Return the (X, Y) coordinate for the center point of the cell that contains the specified text.  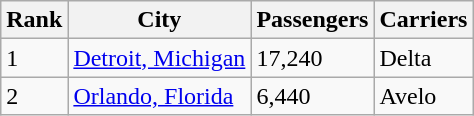
Rank (34, 20)
Passengers (312, 20)
Detroit, Michigan (160, 58)
6,440 (312, 96)
2 (34, 96)
Delta (424, 58)
Orlando, Florida (160, 96)
17,240 (312, 58)
Avelo (424, 96)
Carriers (424, 20)
City (160, 20)
1 (34, 58)
